Locate the cell with the specified text and output its (x, y) center coordinate. 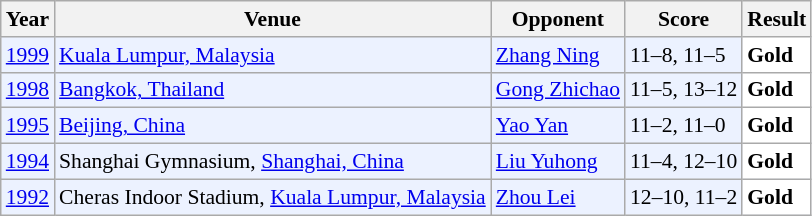
1998 (28, 90)
11–4, 12–10 (684, 162)
Gong Zhichao (558, 90)
Result (776, 19)
Zhang Ning (558, 55)
12–10, 11–2 (684, 197)
Liu Yuhong (558, 162)
1994 (28, 162)
Shanghai Gymnasium, Shanghai, China (272, 162)
Opponent (558, 19)
Beijing, China (272, 126)
11–2, 11–0 (684, 126)
11–5, 13–12 (684, 90)
Bangkok, Thailand (272, 90)
11–8, 11–5 (684, 55)
Zhou Lei (558, 197)
1995 (28, 126)
1999 (28, 55)
Cheras Indoor Stadium, Kuala Lumpur, Malaysia (272, 197)
Score (684, 19)
Venue (272, 19)
Yao Yan (558, 126)
Kuala Lumpur, Malaysia (272, 55)
Year (28, 19)
1992 (28, 197)
